Scan for the cell matching the given text and deliver its (x, y) coordinate at center. 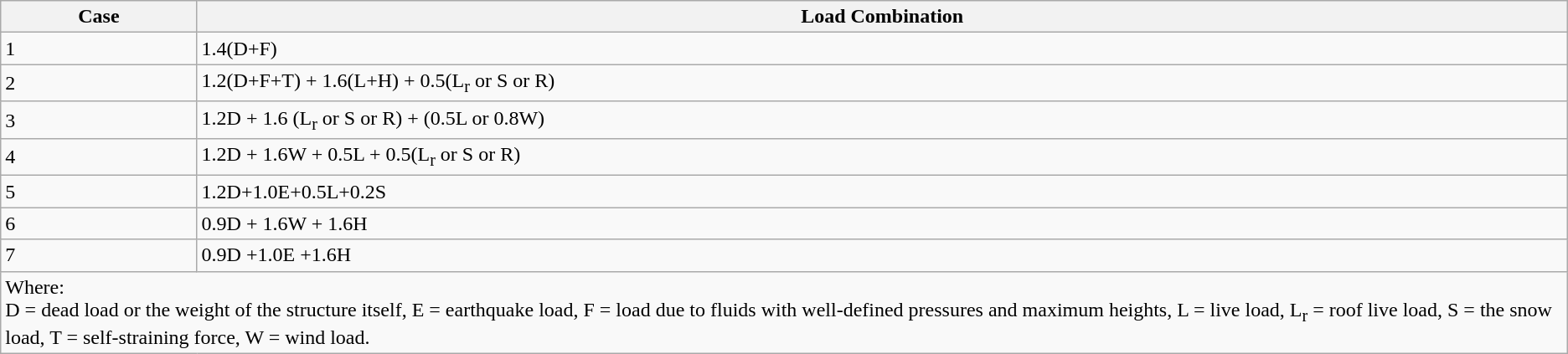
1.2D+1.0E+0.5L+0.2S (882, 192)
2 (99, 83)
1.2D + 1.6W + 0.5L + 0.5(Lr or S or R) (882, 157)
4 (99, 157)
1.2D + 1.6 (Lr or S or R) + (0.5L or 0.8W) (882, 120)
0.9D + 1.6W + 1.6H (882, 223)
6 (99, 223)
Case (99, 17)
0.9D +1.0E +1.6H (882, 255)
5 (99, 192)
7 (99, 255)
1 (99, 49)
1.2(D+F+T) + 1.6(L+H) + 0.5(Lr or S or R) (882, 83)
3 (99, 120)
1.4(D+F) (882, 49)
Load Combination (882, 17)
